Extract the [x, y] coordinate from the center of the cell holding the provided text.  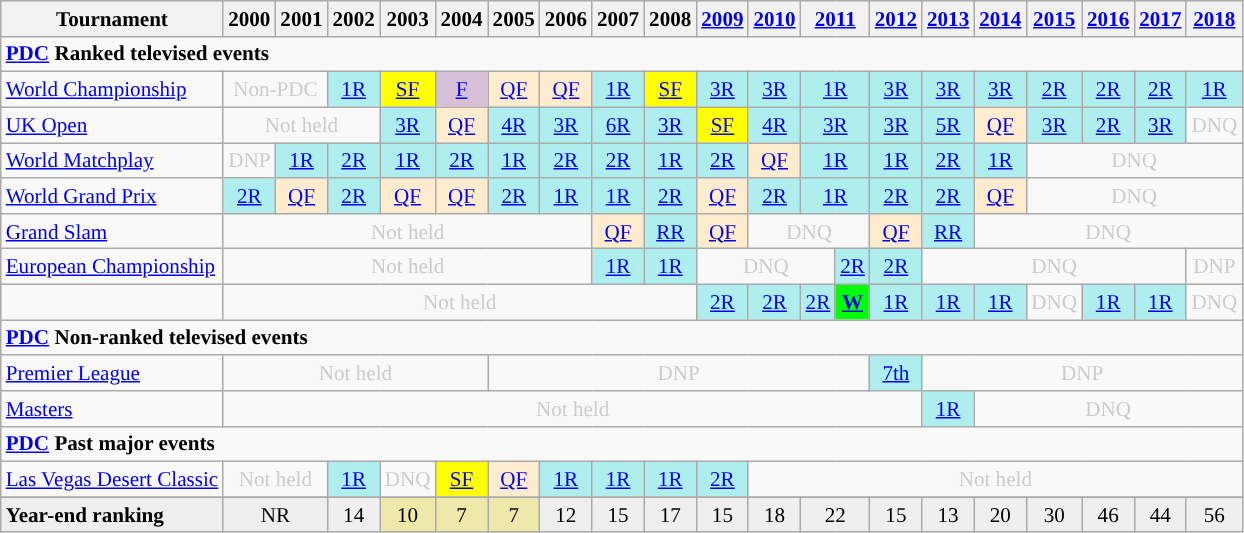
Premier League [112, 372]
14 [354, 514]
56 [1214, 514]
18 [774, 514]
2009 [722, 18]
Masters [112, 408]
2015 [1054, 18]
2003 [408, 18]
World Matchplay [112, 160]
46 [1108, 514]
17 [670, 514]
2005 [514, 18]
2014 [1000, 18]
NR [275, 514]
20 [1000, 514]
2000 [249, 18]
Non-PDC [275, 90]
2007 [618, 18]
12 [566, 514]
10 [408, 514]
Grand Slam [112, 230]
Tournament [112, 18]
2002 [354, 18]
2010 [774, 18]
2013 [948, 18]
2012 [896, 18]
2011 [836, 18]
6R [618, 124]
5R [948, 124]
Las Vegas Desert Classic [112, 480]
2004 [461, 18]
World Championship [112, 90]
44 [1160, 514]
2008 [670, 18]
13 [948, 514]
World Grand Prix [112, 196]
2017 [1160, 18]
2016 [1108, 18]
PDC Past major events [622, 444]
2018 [1214, 18]
UK Open [112, 124]
7th [896, 372]
2001 [301, 18]
2006 [566, 18]
PDC Ranked televised events [622, 54]
Year-end ranking [112, 514]
F [461, 90]
W [852, 302]
European Championship [112, 266]
30 [1054, 514]
PDC Non-ranked televised events [622, 338]
22 [836, 514]
